Scan for the cell matching the given text and deliver its (X, Y) coordinate at center. 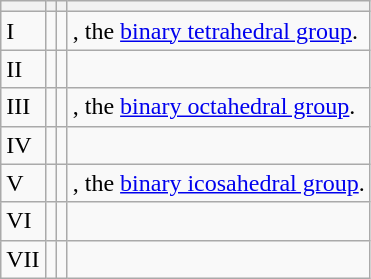
VII (23, 259)
V (23, 183)
VI (23, 221)
III (23, 107)
, the binary tetrahedral group. (218, 31)
, the binary icosahedral group. (218, 183)
, the binary octahedral group. (218, 107)
I (23, 31)
II (23, 69)
IV (23, 145)
